Find where the given text appears and provide that cell's center as (x, y) coordinate. 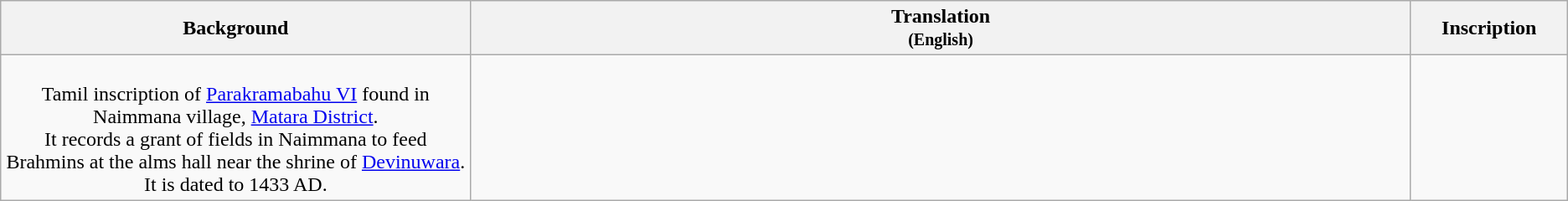
Background (236, 28)
Translation(English) (941, 28)
Inscription (1489, 28)
